Scan for the cell matching the given text and deliver its [x, y] coordinate at center. 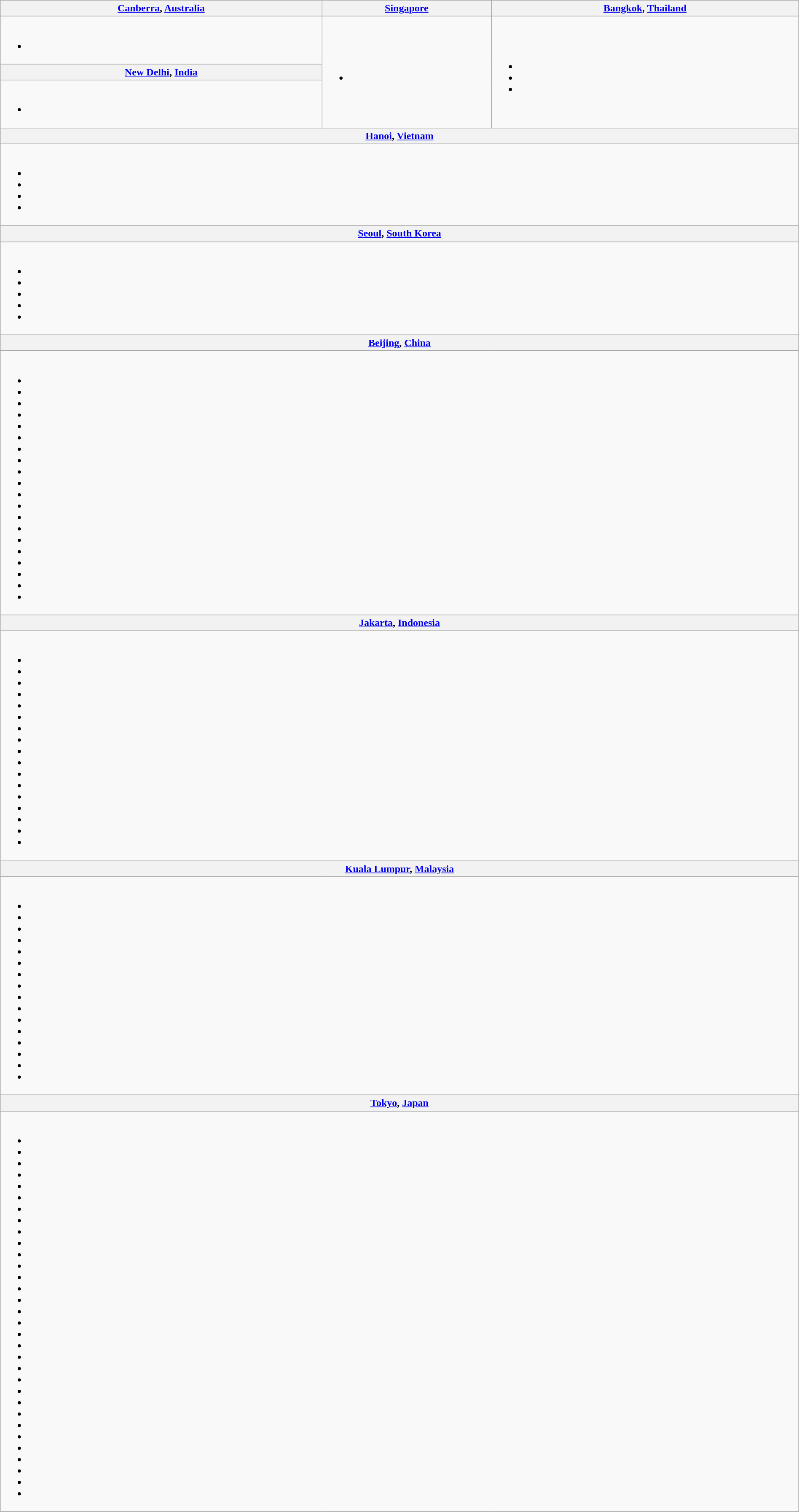
Tokyo, Japan [399, 1103]
Kuala Lumpur, Malaysia [399, 869]
Beijing, China [399, 343]
Singapore [407, 8]
Jakarta, Indonesia [399, 623]
Bangkok, Thailand [645, 8]
Canberra, Australia [161, 8]
Hanoi, Vietnam [399, 136]
New Delhi, India [161, 72]
Seoul, South Korea [399, 234]
